Locate the cell with the specified text and output its (x, y) center coordinate. 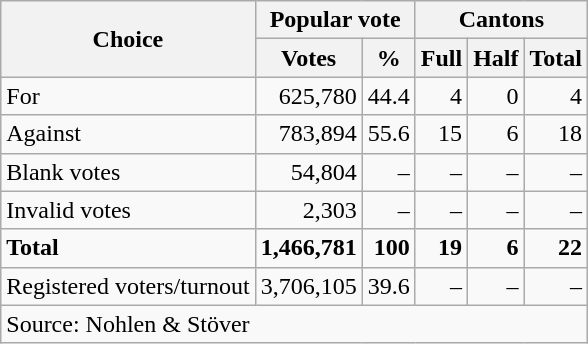
2,303 (308, 210)
22 (556, 248)
Invalid votes (128, 210)
Popular vote (335, 20)
625,780 (308, 96)
19 (441, 248)
54,804 (308, 172)
Half (496, 58)
Cantons (501, 20)
% (388, 58)
3,706,105 (308, 286)
Votes (308, 58)
Full (441, 58)
18 (556, 134)
Choice (128, 39)
783,894 (308, 134)
For (128, 96)
44.4 (388, 96)
15 (441, 134)
Source: Nohlen & Stöver (294, 324)
55.6 (388, 134)
0 (496, 96)
Against (128, 134)
Blank votes (128, 172)
Registered voters/turnout (128, 286)
1,466,781 (308, 248)
100 (388, 248)
39.6 (388, 286)
